Identify which cell holds the provided text, then report its [x, y] central coordinate. 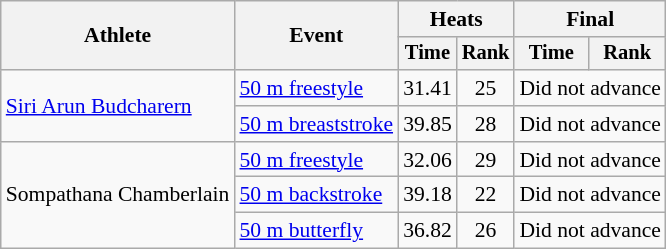
Athlete [118, 36]
Sompathana Chamberlain [118, 196]
31.41 [428, 88]
29 [486, 160]
26 [486, 231]
22 [486, 195]
50 m backstroke [316, 195]
50 m breaststroke [316, 124]
39.18 [428, 195]
Final [590, 19]
28 [486, 124]
36.82 [428, 231]
25 [486, 88]
39.85 [428, 124]
Event [316, 36]
32.06 [428, 160]
50 m butterfly [316, 231]
Heats [456, 19]
Siri Arun Budcharern [118, 106]
